Return the [X, Y] coordinate for the center point of the cell that contains the specified text.  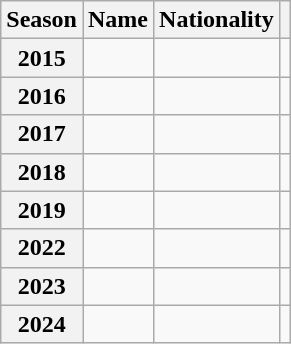
2017 [42, 134]
2024 [42, 324]
2023 [42, 286]
2019 [42, 210]
Name [118, 20]
2015 [42, 58]
Season [42, 20]
2016 [42, 96]
Nationality [217, 20]
2022 [42, 248]
2018 [42, 172]
